Output the [x, y] coordinate of the center of the cell containing the given text.  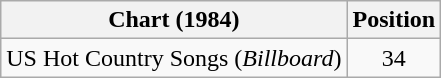
US Hot Country Songs (Billboard) [174, 58]
Chart (1984) [174, 20]
Position [394, 20]
34 [394, 58]
